Return the [x, y] coordinate for the center point of the cell that contains the specified text.  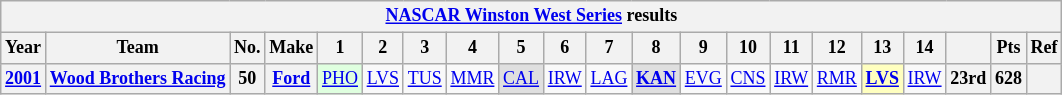
CNS [748, 78]
2 [382, 48]
7 [609, 48]
8 [656, 48]
11 [792, 48]
NASCAR Winston West Series results [532, 16]
14 [924, 48]
50 [248, 78]
CAL [522, 78]
PHO [340, 78]
MMR [472, 78]
9 [703, 48]
Wood Brothers Racing [137, 78]
628 [1009, 78]
12 [836, 48]
Make [292, 48]
10 [748, 48]
13 [882, 48]
5 [522, 48]
3 [424, 48]
KAN [656, 78]
LAG [609, 78]
Team [137, 48]
Ref [1044, 48]
Ford [292, 78]
23rd [968, 78]
2001 [24, 78]
No. [248, 48]
EVG [703, 78]
Year [24, 48]
RMR [836, 78]
4 [472, 48]
1 [340, 48]
Pts [1009, 48]
TUS [424, 78]
6 [564, 48]
